Detect which cell encompasses the target text, then output its [X, Y] center coordinate. 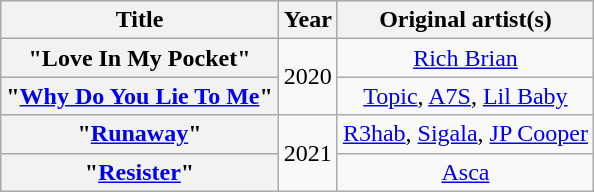
2021 [308, 153]
"Why Do You Lie To Me" [140, 96]
Rich Brian [465, 58]
"Runaway" [140, 134]
Original artist(s) [465, 20]
"Love In My Pocket" [140, 58]
"Resister" [140, 172]
Title [140, 20]
Asca [465, 172]
2020 [308, 77]
Topic, A7S, Lil Baby [465, 96]
Year [308, 20]
R3hab, Sigala, JP Cooper [465, 134]
